Provide the (X, Y) coordinate of the cell's center where the given text is located.  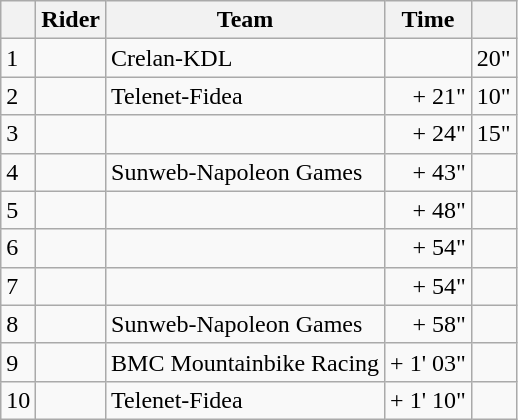
7 (18, 286)
+ 21" (428, 96)
Crelan-KDL (246, 58)
5 (18, 210)
4 (18, 172)
15" (494, 134)
6 (18, 248)
+ 1' 10" (428, 400)
1 (18, 58)
BMC Mountainbike Racing (246, 362)
Time (428, 20)
10" (494, 96)
20" (494, 58)
Rider (71, 20)
+ 1' 03" (428, 362)
Team (246, 20)
8 (18, 324)
2 (18, 96)
+ 24" (428, 134)
10 (18, 400)
+ 58" (428, 324)
3 (18, 134)
+ 43" (428, 172)
+ 48" (428, 210)
9 (18, 362)
